Provide the [X, Y] coordinate of the cell's center where the given text is located.  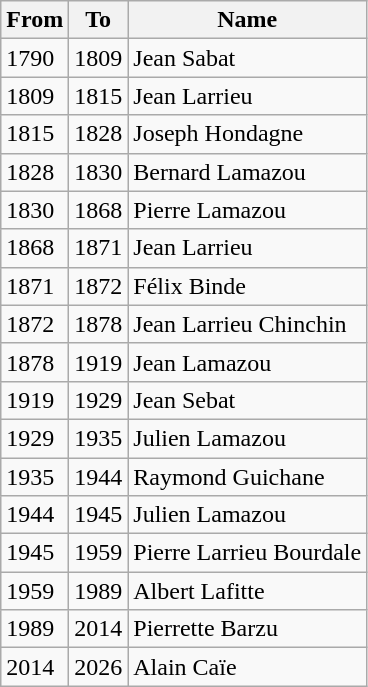
Alain Caïe [248, 667]
Jean Sabat [248, 58]
Pierre Lamazou [248, 210]
2026 [98, 667]
Joseph Hondagne [248, 134]
From [35, 20]
Pierre Larrieu Bourdale [248, 553]
Jean Larrieu Chinchin [248, 324]
1790 [35, 58]
Félix Binde [248, 286]
Pierrette Barzu [248, 629]
Raymond Guichane [248, 477]
Albert Lafitte [248, 591]
Jean Lamazou [248, 362]
Jean Sebat [248, 400]
Bernard Lamazou [248, 172]
To [98, 20]
Name [248, 20]
